Provide the (x, y) coordinate of the cell's center where the given text is located.  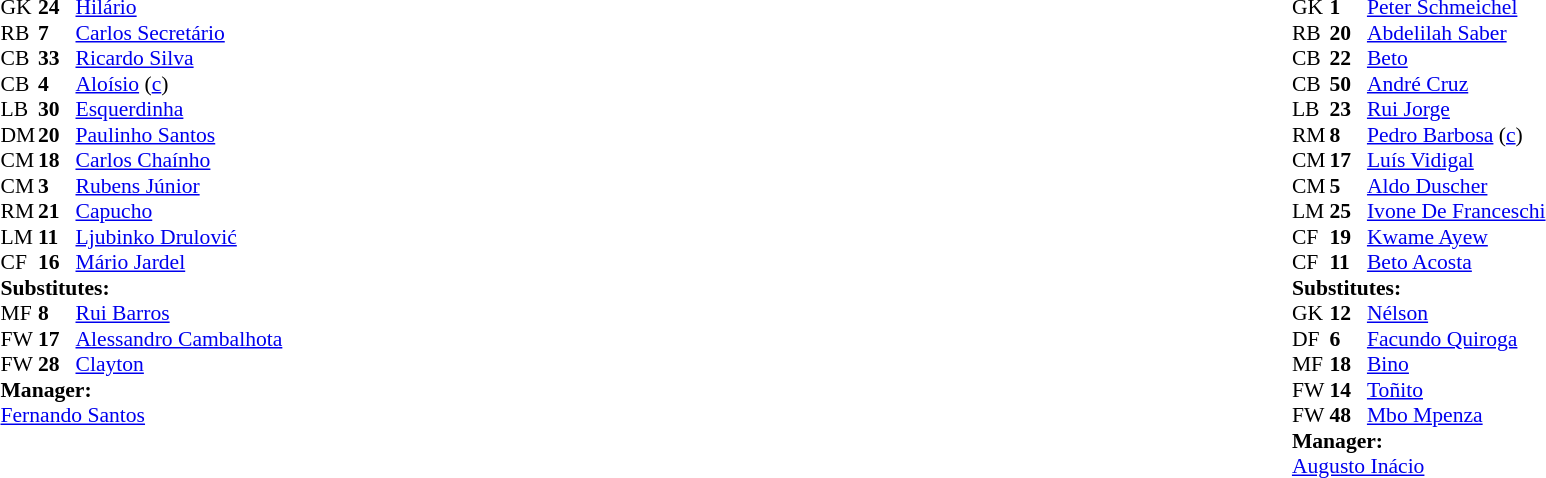
Mbo Mpenza (1456, 415)
Esquerdinha (180, 109)
GK (1311, 313)
Aldo Duscher (1456, 186)
48 (1348, 415)
Kwame Ayew (1456, 237)
André Cruz (1456, 84)
Paulinho Santos (180, 135)
Beto (1456, 59)
Luís Vidigal (1456, 161)
3 (57, 186)
7 (57, 33)
Facundo Quiroga (1456, 339)
Beto Acosta (1456, 263)
Nélson (1456, 313)
33 (57, 59)
25 (1348, 211)
Toñito (1456, 390)
Capucho (180, 211)
28 (57, 365)
Carlos Chaínho (180, 161)
50 (1348, 84)
19 (1348, 237)
30 (57, 109)
Clayton (180, 365)
Ricardo Silva (180, 59)
Fernando Santos (141, 415)
Abdelilah Saber (1456, 33)
22 (1348, 59)
DF (1311, 339)
Bino (1456, 365)
6 (1348, 339)
DM (19, 135)
16 (57, 263)
Rui Barros (180, 313)
Aloísio (c) (180, 84)
12 (1348, 313)
Carlos Secretário (180, 33)
Alessandro Cambalhota (180, 339)
21 (57, 211)
Ljubinko Drulović (180, 237)
Ivone De Franceschi (1456, 211)
5 (1348, 186)
Pedro Barbosa (c) (1456, 135)
Rubens Júnior (180, 186)
23 (1348, 109)
14 (1348, 390)
4 (57, 84)
Rui Jorge (1456, 109)
Mário Jardel (180, 263)
